Identify which cell holds the provided text, then report its (x, y) central coordinate. 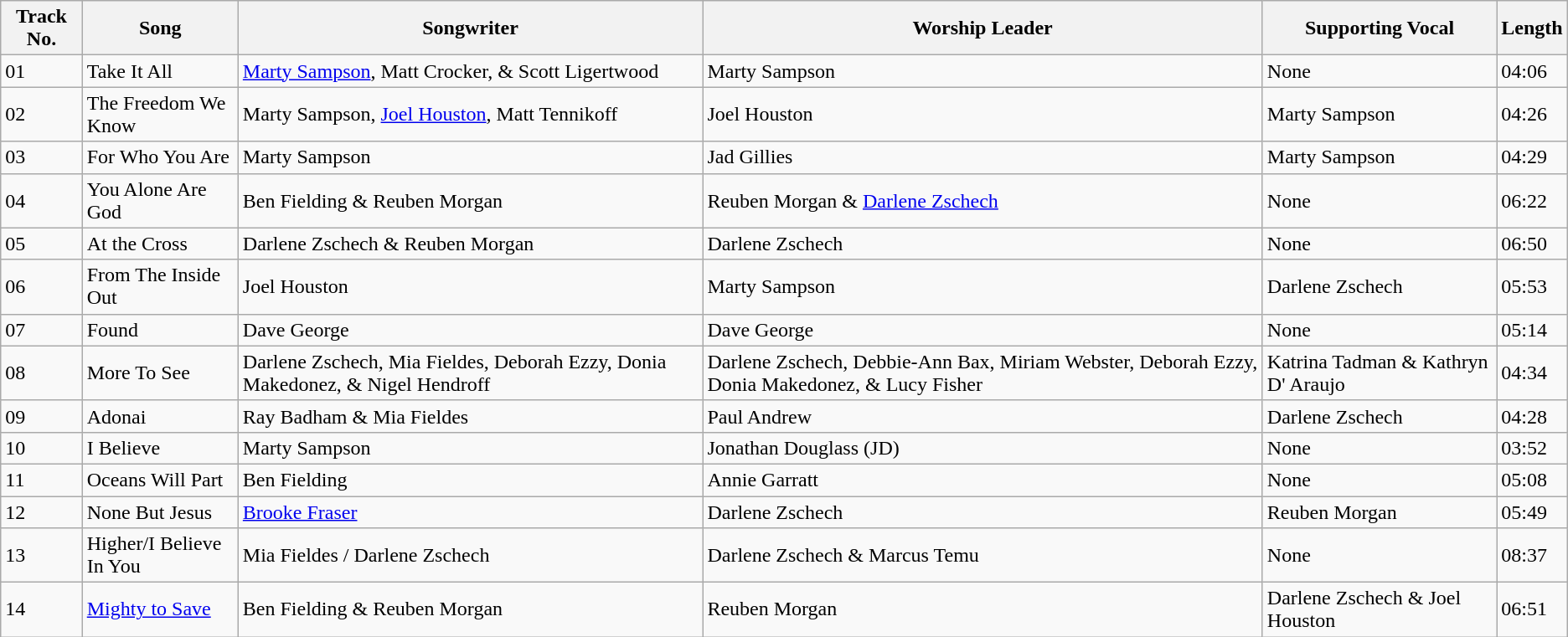
06 (42, 286)
08 (42, 373)
03:52 (1532, 448)
Found (160, 330)
Worship Leader (983, 28)
Track No. (42, 28)
Jonathan Douglass (JD) (983, 448)
05:49 (1532, 511)
At the Cross (160, 244)
Darlene Zschech, Mia Fieldes, Deborah Ezzy, Donia Makedonez, & Nigel Hendroff (471, 373)
Song (160, 28)
04:06 (1532, 71)
Higher/I Believe In You (160, 556)
Mia Fieldes / Darlene Zschech (471, 556)
02 (42, 114)
05:08 (1532, 480)
I Believe (160, 448)
Annie Garratt (983, 480)
01 (42, 71)
Marty Sampson, Joel Houston, Matt Tennikoff (471, 114)
10 (42, 448)
06:22 (1532, 201)
Marty Sampson, Matt Crocker, & Scott Ligertwood (471, 71)
Adonai (160, 416)
04:34 (1532, 373)
Darlene Zschech, Debbie-Ann Bax, Miriam Webster, Deborah Ezzy, Donia Makedonez, & Lucy Fisher (983, 373)
04:29 (1532, 157)
12 (42, 511)
From The Inside Out (160, 286)
None But Jesus (160, 511)
04 (42, 201)
03 (42, 157)
Reuben Morgan & Darlene Zschech (983, 201)
05:53 (1532, 286)
05:14 (1532, 330)
06:50 (1532, 244)
11 (42, 480)
Songwriter (471, 28)
Oceans Will Part (160, 480)
13 (42, 556)
06:51 (1532, 609)
07 (42, 330)
Darlene Zschech & Reuben Morgan (471, 244)
For Who You Are (160, 157)
Darlene Zschech & Marcus Temu (983, 556)
05 (42, 244)
More To See (160, 373)
Length (1532, 28)
Paul Andrew (983, 416)
The Freedom We Know (160, 114)
You Alone Are God (160, 201)
Take It All (160, 71)
Katrina Tadman & Kathryn D' Araujo (1379, 373)
14 (42, 609)
Brooke Fraser (471, 511)
Ray Badham & Mia Fieldes (471, 416)
Mighty to Save (160, 609)
Jad Gillies (983, 157)
09 (42, 416)
04:26 (1532, 114)
04:28 (1532, 416)
Darlene Zschech & Joel Houston (1379, 609)
Ben Fielding (471, 480)
08:37 (1532, 556)
Supporting Vocal (1379, 28)
